Detect which cell encompasses the target text, then output its (x, y) center coordinate. 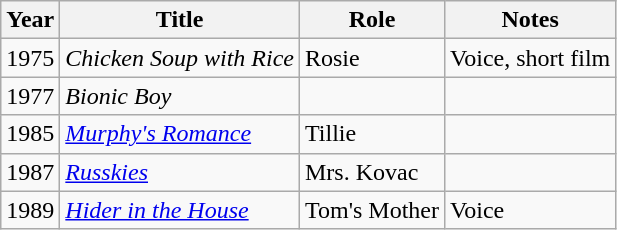
Mrs. Kovac (372, 172)
1977 (30, 96)
1985 (30, 134)
Role (372, 20)
Rosie (372, 58)
Tom's Mother (372, 210)
Murphy's Romance (180, 134)
Bionic Boy (180, 96)
1987 (30, 172)
1975 (30, 58)
Notes (530, 20)
Hider in the House (180, 210)
Year (30, 20)
1989 (30, 210)
Title (180, 20)
Voice (530, 210)
Russkies (180, 172)
Tillie (372, 134)
Voice, short film (530, 58)
Chicken Soup with Rice (180, 58)
